Pinpoint the cell where the given text exists, returning its [X, Y] midpoint coordinate. 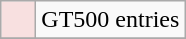
GT500 entries [110, 20]
